Return [x, y] of the center of cell containing provided text 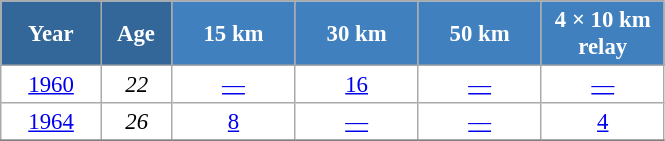
1964 [52, 122]
30 km [356, 34]
22 [136, 85]
1960 [52, 85]
Age [136, 34]
Year [52, 34]
16 [356, 85]
4 × 10 km relay [602, 34]
4 [602, 122]
50 km [480, 34]
26 [136, 122]
8 [234, 122]
15 km [234, 34]
